Return [X, Y] of the center of cell containing provided text 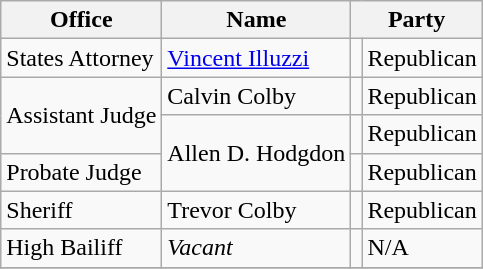
Name [256, 20]
Trevor Colby [256, 210]
Calvin Colby [256, 96]
High Bailiff [82, 248]
Vincent Illuzzi [256, 58]
Probate Judge [82, 172]
Vacant [256, 248]
Allen D. Hodgdon [256, 153]
Sheriff [82, 210]
Assistant Judge [82, 115]
States Attorney [82, 58]
Party [416, 20]
N/A [422, 248]
Office [82, 20]
